Pinpoint the cell where the given text exists, returning its [x, y] midpoint coordinate. 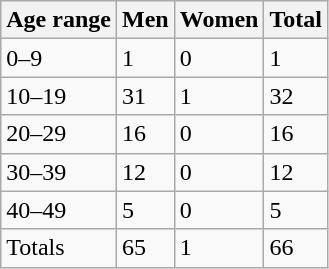
65 [145, 248]
Men [145, 20]
31 [145, 96]
32 [296, 96]
40–49 [59, 210]
0–9 [59, 58]
Totals [59, 248]
Total [296, 20]
Women [219, 20]
30–39 [59, 172]
Age range [59, 20]
20–29 [59, 134]
10–19 [59, 96]
66 [296, 248]
